Search for the cell housing the specified text and yield its [X, Y] center coordinate. 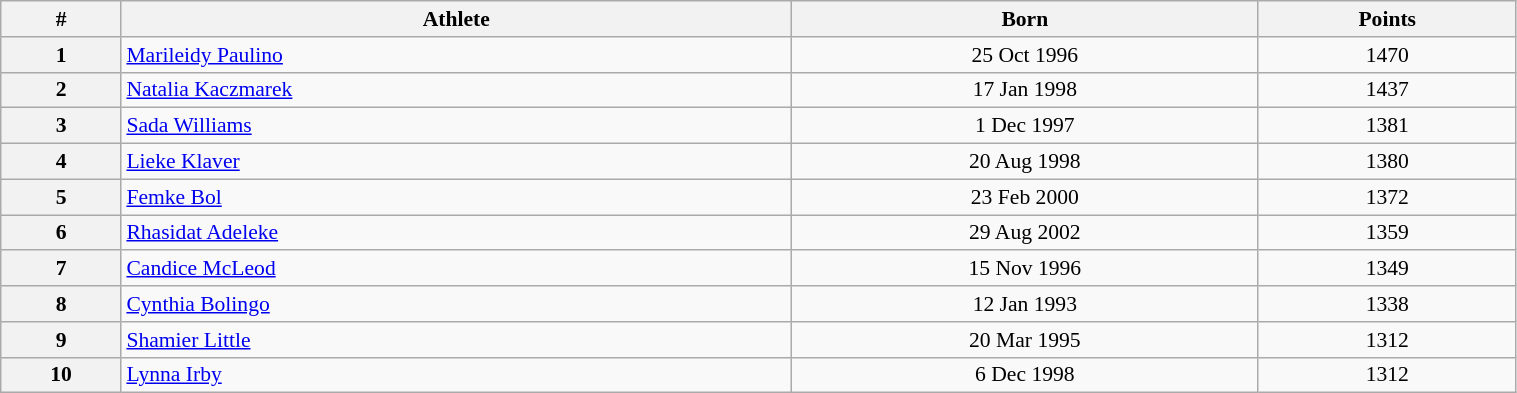
Cynthia Bolingo [456, 304]
1338 [1387, 304]
6 [62, 233]
Lynna Irby [456, 375]
1372 [1387, 197]
20 Aug 1998 [1024, 162]
Sada Williams [456, 126]
1380 [1387, 162]
9 [62, 340]
20 Mar 1995 [1024, 340]
# [62, 19]
1349 [1387, 269]
4 [62, 162]
6 Dec 1998 [1024, 375]
23 Feb 2000 [1024, 197]
Candice McLeod [456, 269]
1381 [1387, 126]
Points [1387, 19]
Rhasidat Adeleke [456, 233]
Lieke Klaver [456, 162]
Athlete [456, 19]
1 [62, 55]
12 Jan 1993 [1024, 304]
1 Dec 1997 [1024, 126]
1437 [1387, 90]
25 Oct 1996 [1024, 55]
7 [62, 269]
Shamier Little [456, 340]
Marileidy Paulino [456, 55]
Femke Bol [456, 197]
3 [62, 126]
2 [62, 90]
1470 [1387, 55]
10 [62, 375]
8 [62, 304]
Natalia Kaczmarek [456, 90]
15 Nov 1996 [1024, 269]
5 [62, 197]
1359 [1387, 233]
29 Aug 2002 [1024, 233]
Born [1024, 19]
17 Jan 1998 [1024, 90]
